Return [x, y] of the center of cell containing provided text 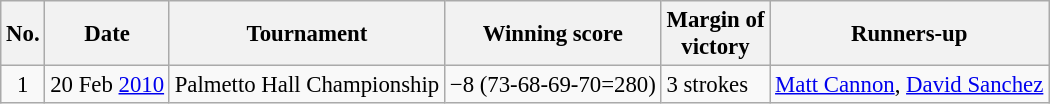
Winning score [552, 34]
Matt Cannon, David Sanchez [910, 85]
3 strokes [716, 85]
−8 (73-68-69-70=280) [552, 85]
1 [23, 85]
Date [107, 34]
Runners-up [910, 34]
Margin ofvictory [716, 34]
20 Feb 2010 [107, 85]
Tournament [306, 34]
No. [23, 34]
Palmetto Hall Championship [306, 85]
